Return (X, Y) of the center of cell containing provided text 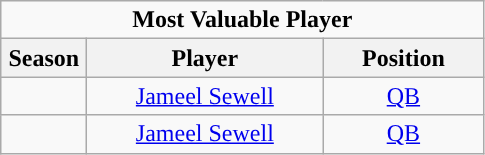
Most Valuable Player (242, 20)
Player (205, 58)
Position (404, 58)
Season (44, 58)
